Locate the cell with the specified text and output its (X, Y) center coordinate. 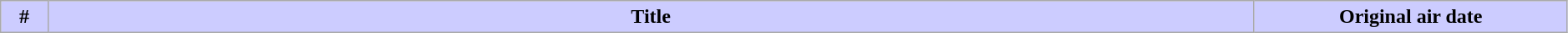
# (24, 17)
Title (651, 17)
Original air date (1410, 17)
